Provide the (X, Y) coordinate of the cell's center where the given text is located.  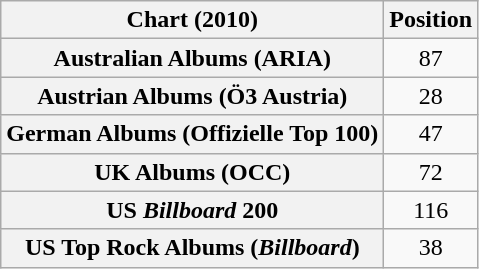
47 (431, 134)
German Albums (Offizielle Top 100) (192, 134)
US Billboard 200 (192, 210)
Australian Albums (ARIA) (192, 58)
116 (431, 210)
72 (431, 172)
28 (431, 96)
Chart (2010) (192, 20)
UK Albums (OCC) (192, 172)
US Top Rock Albums (Billboard) (192, 248)
Austrian Albums (Ö3 Austria) (192, 96)
38 (431, 248)
87 (431, 58)
Position (431, 20)
